Return [X, Y] of the center of cell containing provided text 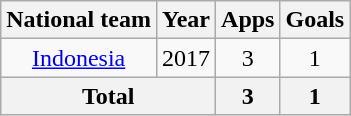
Goals [315, 20]
Apps [248, 20]
Total [108, 96]
2017 [186, 58]
Year [186, 20]
Indonesia [79, 58]
National team [79, 20]
